Output the (X, Y) coordinate of the center of the cell containing the given text.  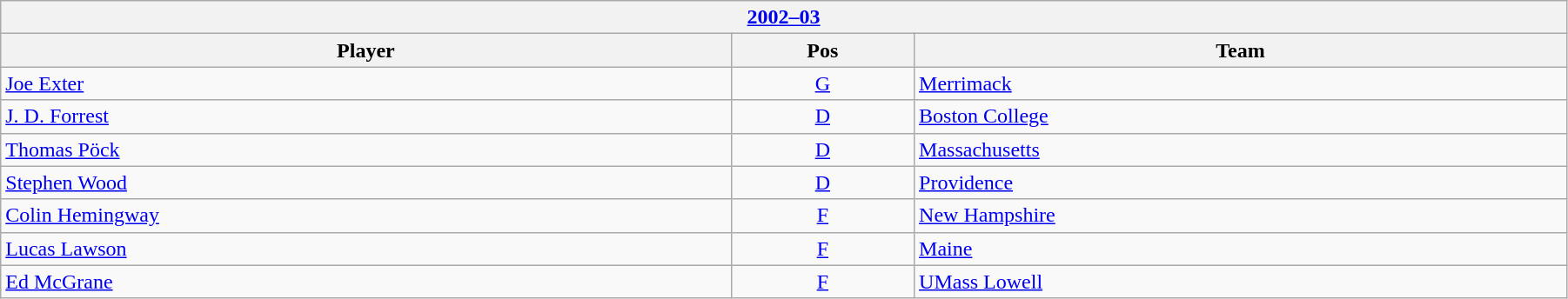
2002–03 (784, 17)
Thomas Pöck (365, 149)
Pos (822, 50)
Colin Hemingway (365, 216)
UMass Lowell (1241, 282)
Stephen Wood (365, 183)
J. D. Forrest (365, 116)
Providence (1241, 183)
Maine (1241, 249)
Team (1241, 50)
Merrimack (1241, 83)
Joe Exter (365, 83)
New Hampshire (1241, 216)
Player (365, 50)
Massachusetts (1241, 149)
Boston College (1241, 116)
Lucas Lawson (365, 249)
Ed McGrane (365, 282)
G (822, 83)
